Scan for the cell matching the given text and deliver its [x, y] coordinate at center. 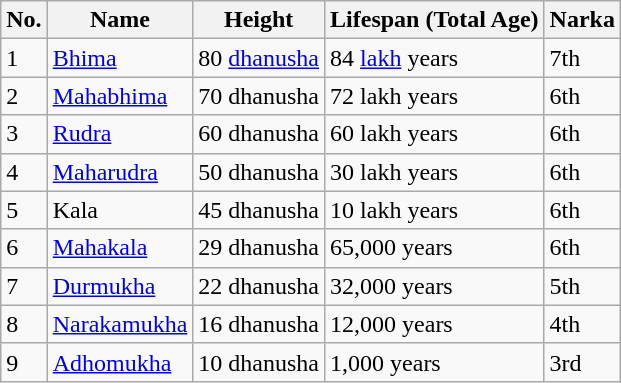
5th [582, 286]
Lifespan (Total Age) [435, 20]
60 lakh years [435, 134]
16 dhanusha [259, 324]
12,000 years [435, 324]
50 dhanusha [259, 172]
84 lakh years [435, 58]
22 dhanusha [259, 286]
Mahakala [120, 248]
Bhima [120, 58]
4 [24, 172]
4th [582, 324]
Mahabhima [120, 96]
Maharudra [120, 172]
Narka [582, 20]
Rudra [120, 134]
3rd [582, 362]
1 [24, 58]
8 [24, 324]
1,000 years [435, 362]
Narakamukha [120, 324]
30 lakh years [435, 172]
45 dhanusha [259, 210]
29 dhanusha [259, 248]
Durmukha [120, 286]
3 [24, 134]
Height [259, 20]
72 lakh years [435, 96]
80 dhanusha [259, 58]
No. [24, 20]
5 [24, 210]
10 lakh years [435, 210]
Kala [120, 210]
70 dhanusha [259, 96]
7th [582, 58]
9 [24, 362]
7 [24, 286]
32,000 years [435, 286]
10 dhanusha [259, 362]
Adhomukha [120, 362]
2 [24, 96]
6 [24, 248]
60 dhanusha [259, 134]
65,000 years [435, 248]
Name [120, 20]
